Identify which cell holds the provided text, then report its [X, Y] central coordinate. 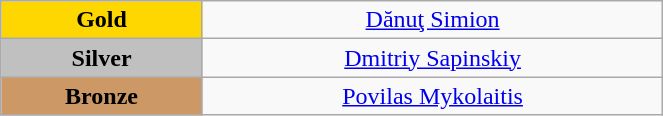
Dmitriy Sapinskiy [432, 58]
Bronze [102, 96]
Povilas Mykolaitis [432, 96]
Gold [102, 20]
Dănuţ Simion [432, 20]
Silver [102, 58]
